From the cell containing the given text, extract its center point as [X, Y] coordinate. 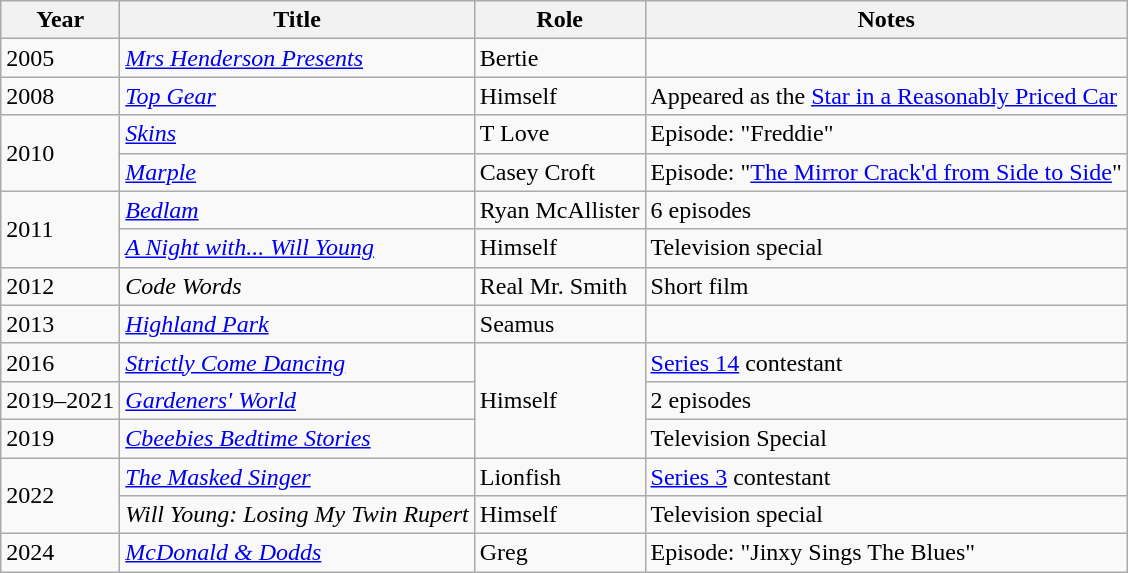
Strictly Come Dancing [297, 362]
Bedlam [297, 210]
2016 [60, 362]
Notes [886, 20]
Series 3 contestant [886, 477]
Role [560, 20]
Will Young: Losing My Twin Rupert [297, 515]
Bertie [560, 58]
Lionfish [560, 477]
2019 [60, 438]
Ryan McAllister [560, 210]
Year [60, 20]
The Masked Singer [297, 477]
Appeared as the Star in a Reasonably Priced Car [886, 96]
Marple [297, 172]
Title [297, 20]
Highland Park [297, 324]
McDonald & Dodds [297, 553]
Episode: "The Mirror Crack'd from Side to Side" [886, 172]
2012 [60, 286]
2013 [60, 324]
Seamus [560, 324]
Television Special [886, 438]
2 episodes [886, 400]
T Love [560, 134]
Code Words [297, 286]
2022 [60, 496]
Episode: "Jinxy Sings The Blues" [886, 553]
Series 14 contestant [886, 362]
Skins [297, 134]
Episode: "Freddie" [886, 134]
2005 [60, 58]
Casey Croft [560, 172]
6 episodes [886, 210]
Real Mr. Smith [560, 286]
2008 [60, 96]
A Night with... Will Young [297, 248]
2024 [60, 553]
Cbeebies Bedtime Stories [297, 438]
Short film [886, 286]
2010 [60, 153]
Gardeners' World [297, 400]
Top Gear [297, 96]
2011 [60, 229]
2019–2021 [60, 400]
Greg [560, 553]
Mrs Henderson Presents [297, 58]
